Identify which cell holds the provided text, then report its [x, y] central coordinate. 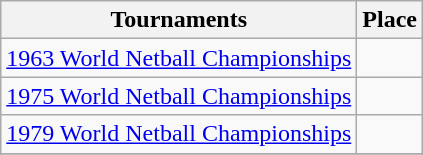
1975 World Netball Championships [179, 96]
Tournaments [179, 20]
1979 World Netball Championships [179, 134]
Place [390, 20]
1963 World Netball Championships [179, 58]
